For the text-containing cell, return its midpoint in (x, y) coordinate format. 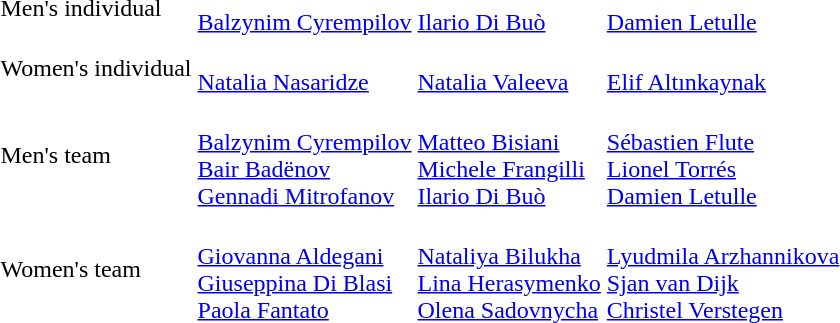
Balzynim Cyrempilov Bair Badënov Gennadi Mitrofanov (304, 156)
Matteo Bisiani Michele Frangilli Ilario Di Buò (509, 156)
Natalia Valeeva (509, 68)
Natalia Nasaridze (304, 68)
